Detect which cell encompasses the target text, then output its (x, y) center coordinate. 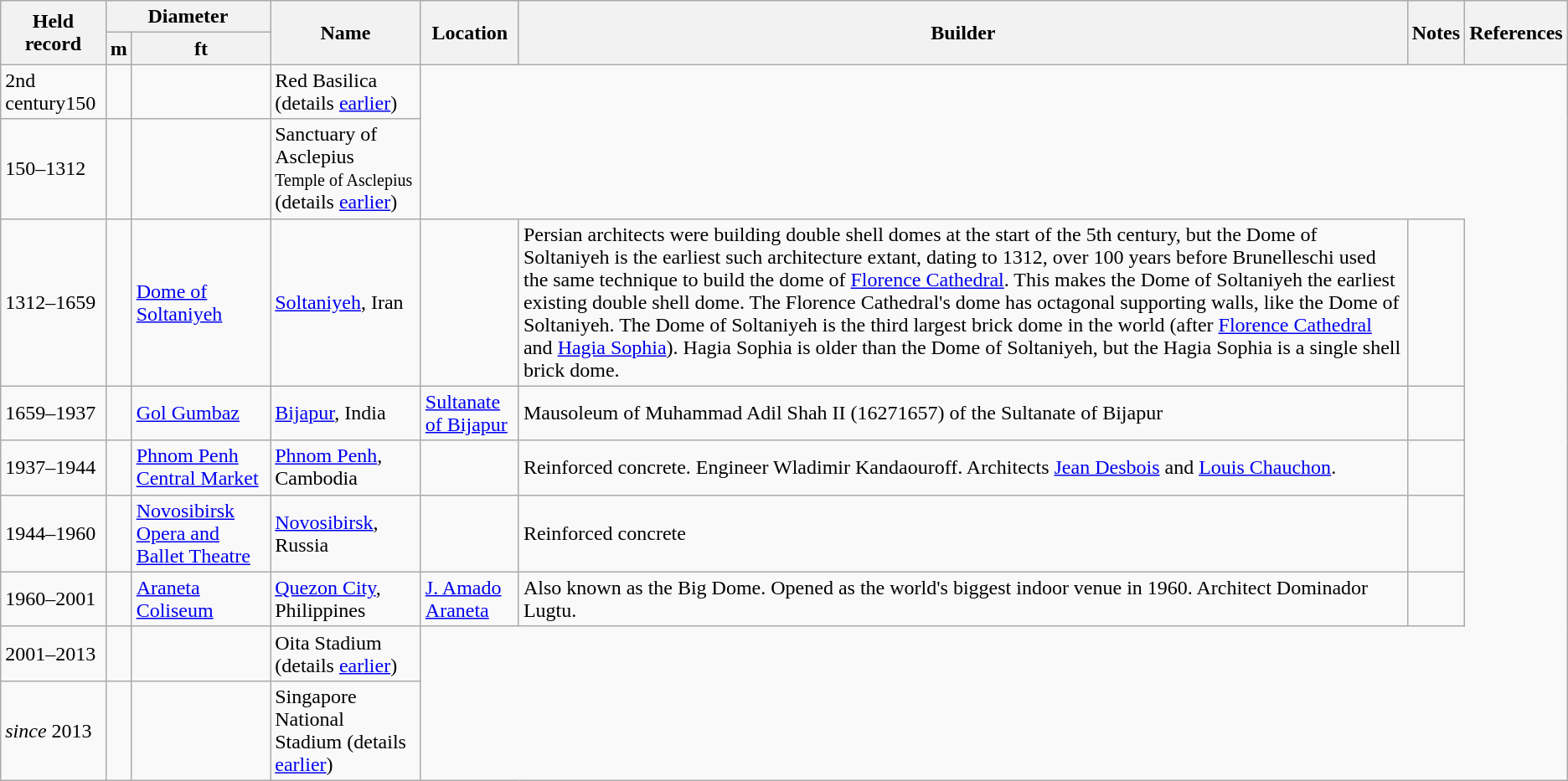
1937–1944 (54, 467)
m (119, 49)
1312–1659 (54, 302)
Phnom Penh Central Market (201, 467)
Sanctuary of AsclepiusTemple of Asclepius (details earlier) (346, 169)
Gol Gumbaz (201, 414)
since 2013 (54, 730)
Novosibirsk Opera and Ballet Theatre (201, 533)
Builder (963, 33)
2001–2013 (54, 653)
Mausoleum of Muhammad Adil Shah II (16271657) of the Sultanate of Bijapur (963, 414)
Oita Stadium (details earlier) (346, 653)
Quezon City, Philippines (346, 599)
150–1312 (54, 169)
Singapore National Stadium (details earlier) (346, 730)
J. Amado Araneta (469, 599)
Red Basilica (details earlier) (346, 92)
Name (346, 33)
2nd century150 (54, 92)
Araneta Coliseum (201, 599)
References (1516, 33)
1960–2001 (54, 599)
Also known as the Big Dome. Opened as the world's biggest indoor venue in 1960. Architect Dominador Lugtu. (963, 599)
Sultanate of Bijapur (469, 414)
Reinforced concrete. Engineer Wladimir Kandaouroff. Architects Jean Desbois and Louis Chauchon. (963, 467)
Reinforced concrete (963, 533)
Held record (54, 33)
Soltaniyeh, Iran (346, 302)
1659–1937 (54, 414)
1944–1960 (54, 533)
Dome of Soltaniyeh (201, 302)
ft (201, 49)
Diameter (188, 17)
Notes (1436, 33)
Bijapur, India (346, 414)
Phnom Penh, Cambodia (346, 467)
Location (469, 33)
Novosibirsk, Russia (346, 533)
